For the text-containing cell, return its midpoint in [X, Y] coordinate format. 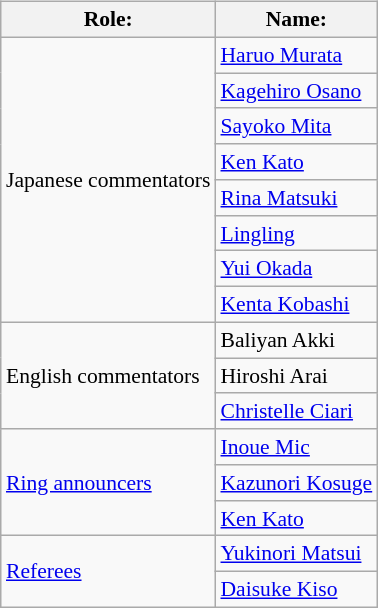
Ring announcers [108, 482]
Haruo Murata [296, 55]
Kagehiro Osano [296, 91]
Hiroshi Arai [296, 376]
Inoue Mic [296, 447]
Rina Matsuki [296, 198]
Yui Okada [296, 269]
Daisuke Kiso [296, 590]
Kenta Kobashi [296, 305]
Baliyan Akki [296, 340]
Name: [296, 20]
Role: [108, 20]
Japanese commentators [108, 180]
English commentators [108, 376]
Sayoko Mita [296, 126]
Kazunori Kosuge [296, 483]
Lingling [296, 233]
Yukinori Matsui [296, 554]
Christelle Ciari [296, 411]
Referees [108, 572]
